Provide the [X, Y] coordinate of the cell's center where the given text is located.  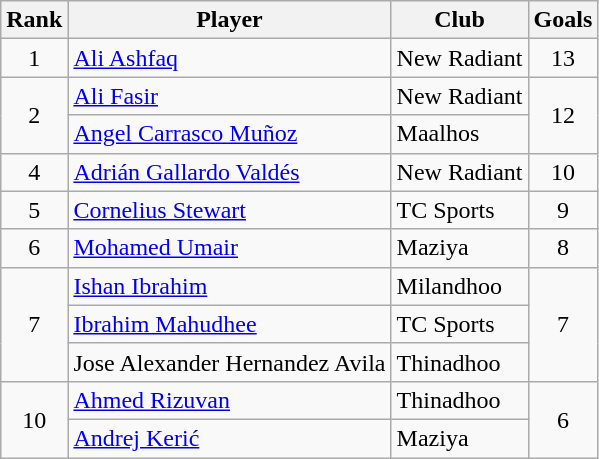
Club [460, 20]
Milandhoo [460, 286]
Angel Carrasco Muñoz [230, 134]
5 [34, 210]
Rank [34, 20]
Ibrahim Mahudhee [230, 324]
2 [34, 115]
8 [563, 248]
12 [563, 115]
Adrián Gallardo Valdés [230, 172]
4 [34, 172]
Maalhos [460, 134]
1 [34, 58]
Goals [563, 20]
9 [563, 210]
13 [563, 58]
Andrej Kerić [230, 438]
Mohamed Umair [230, 248]
Jose Alexander Hernandez Avila [230, 362]
Ahmed Rizuvan [230, 400]
Ali Fasir [230, 96]
Ishan Ibrahim [230, 286]
Ali Ashfaq [230, 58]
Cornelius Stewart [230, 210]
Player [230, 20]
